Detect which cell encompasses the target text, then output its [x, y] center coordinate. 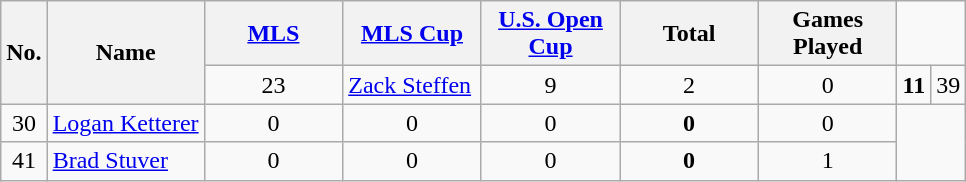
11 [914, 85]
Name [126, 52]
30 [24, 123]
Total [690, 34]
2 [690, 85]
No. [24, 52]
39 [948, 85]
MLS Cup [412, 34]
Zack Steffen [412, 85]
Brad Stuver [126, 161]
9 [550, 85]
MLS [274, 34]
Games Played [828, 34]
41 [24, 161]
23 [274, 85]
U.S. Open Cup [550, 34]
1 [828, 161]
Logan Ketterer [126, 123]
